Return [X, Y] of the center of cell containing provided text 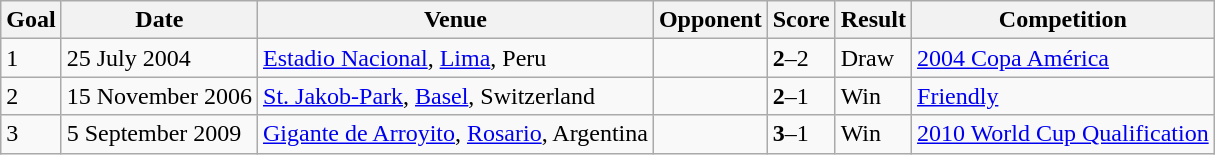
Goal [31, 20]
1 [31, 58]
Draw [873, 58]
25 July 2004 [159, 58]
3 [31, 134]
Opponent [710, 20]
Friendly [1064, 96]
5 September 2009 [159, 134]
2010 World Cup Qualification [1064, 134]
Score [801, 20]
Gigante de Arroyito, Rosario, Argentina [456, 134]
15 November 2006 [159, 96]
2 [31, 96]
2–1 [801, 96]
Result [873, 20]
St. Jakob-Park, Basel, Switzerland [456, 96]
Estadio Nacional, Lima, Peru [456, 58]
Date [159, 20]
2004 Copa América [1064, 58]
3–1 [801, 134]
2–2 [801, 58]
Competition [1064, 20]
Venue [456, 20]
